Return [X, Y] of the center of cell containing provided text 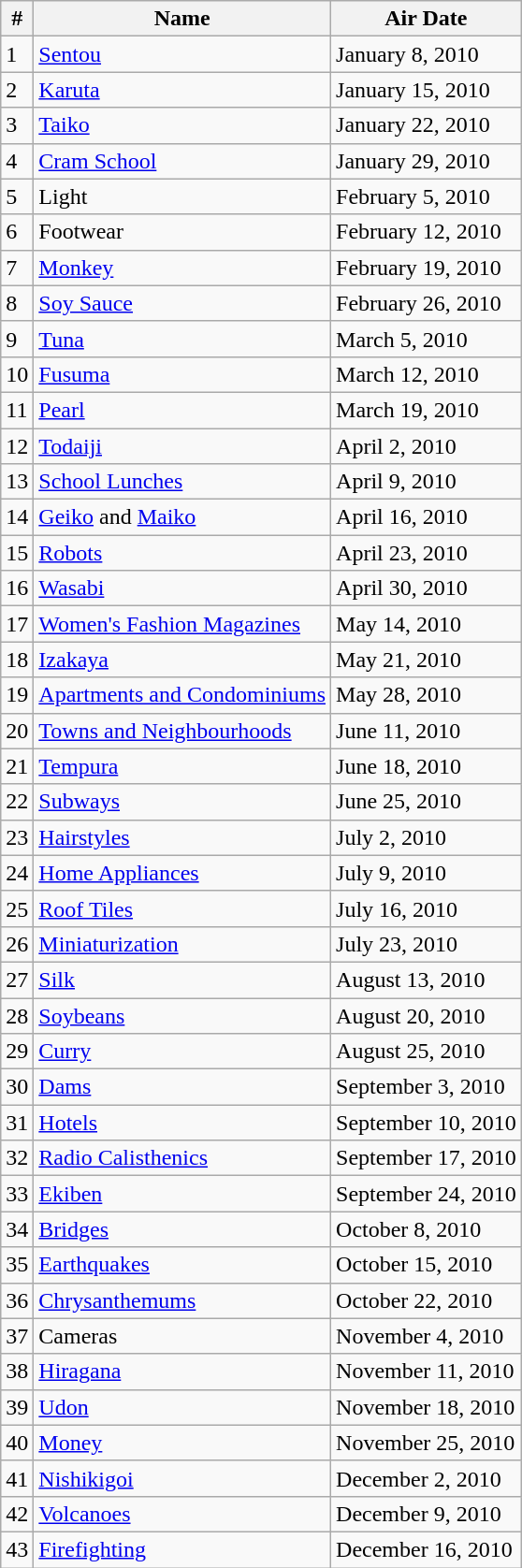
Cram School [182, 161]
18 [17, 660]
17 [17, 624]
Soybeans [182, 1015]
Geiko and Maiko [182, 517]
Apartments and Condominiums [182, 695]
Hairstyles [182, 837]
Todaiji [182, 446]
13 [17, 482]
Soy Sauce [182, 303]
Firefighting [182, 1549]
Radio Calisthenics [182, 1158]
28 [17, 1015]
25 [17, 908]
April 23, 2010 [427, 553]
Wasabi [182, 588]
April 30, 2010 [427, 588]
Ekiben [182, 1194]
July 9, 2010 [427, 873]
42 [17, 1514]
June 18, 2010 [427, 766]
Miniaturization [182, 944]
19 [17, 695]
February 26, 2010 [427, 303]
35 [17, 1265]
November 11, 2010 [427, 1372]
Fusuma [182, 374]
March 5, 2010 [427, 339]
Monkey [182, 268]
Footwear [182, 232]
December 16, 2010 [427, 1549]
April 9, 2010 [427, 482]
Air Date [427, 19]
Pearl [182, 410]
31 [17, 1123]
3 [17, 125]
5 [17, 196]
May 21, 2010 [427, 660]
June 11, 2010 [427, 731]
Light [182, 196]
34 [17, 1229]
21 [17, 766]
January 15, 2010 [427, 90]
Cameras [182, 1336]
4 [17, 161]
24 [17, 873]
Nishikigoi [182, 1478]
39 [17, 1407]
January 29, 2010 [427, 161]
12 [17, 446]
Tempura [182, 766]
Roof Tiles [182, 908]
School Lunches [182, 482]
Hotels [182, 1123]
November 4, 2010 [427, 1336]
Robots [182, 553]
January 22, 2010 [427, 125]
November 25, 2010 [427, 1443]
September 24, 2010 [427, 1194]
6 [17, 232]
June 25, 2010 [427, 802]
December 2, 2010 [427, 1478]
May 28, 2010 [427, 695]
# [17, 19]
38 [17, 1372]
Subways [182, 802]
Bridges [182, 1229]
Silk [182, 980]
9 [17, 339]
Sentou [182, 54]
September 17, 2010 [427, 1158]
14 [17, 517]
Money [182, 1443]
20 [17, 731]
7 [17, 268]
November 18, 2010 [427, 1407]
July 16, 2010 [427, 908]
October 22, 2010 [427, 1300]
1 [17, 54]
July 2, 2010 [427, 837]
Earthquakes [182, 1265]
36 [17, 1300]
February 5, 2010 [427, 196]
August 20, 2010 [427, 1015]
27 [17, 980]
26 [17, 944]
15 [17, 553]
33 [17, 1194]
February 19, 2010 [427, 268]
32 [17, 1158]
May 14, 2010 [427, 624]
Name [182, 19]
March 19, 2010 [427, 410]
Karuta [182, 90]
Taiko [182, 125]
Curry [182, 1052]
Dams [182, 1087]
January 8, 2010 [427, 54]
Chrysanthemums [182, 1300]
43 [17, 1549]
Volcanoes [182, 1514]
October 8, 2010 [427, 1229]
40 [17, 1443]
10 [17, 374]
22 [17, 802]
29 [17, 1052]
41 [17, 1478]
37 [17, 1336]
October 15, 2010 [427, 1265]
11 [17, 410]
December 9, 2010 [427, 1514]
February 12, 2010 [427, 232]
16 [17, 588]
30 [17, 1087]
August 25, 2010 [427, 1052]
Tuna [182, 339]
September 10, 2010 [427, 1123]
Towns and Neighbourhoods [182, 731]
April 2, 2010 [427, 446]
August 13, 2010 [427, 980]
Izakaya [182, 660]
23 [17, 837]
Women's Fashion Magazines [182, 624]
April 16, 2010 [427, 517]
8 [17, 303]
September 3, 2010 [427, 1087]
Hiragana [182, 1372]
March 12, 2010 [427, 374]
2 [17, 90]
Udon [182, 1407]
Home Appliances [182, 873]
July 23, 2010 [427, 944]
